Provide the (X, Y) coordinate of the cell's center where the given text is located.  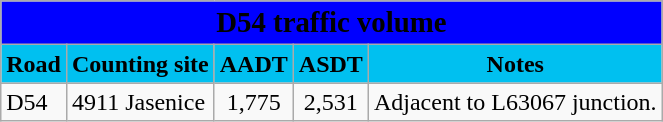
Adjacent to L63067 junction. (515, 102)
1,775 (254, 102)
Road (34, 64)
ASDT (330, 64)
D54 traffic volume (332, 23)
Counting site (140, 64)
D54 (34, 102)
Notes (515, 64)
4911 Jasenice (140, 102)
2,531 (330, 102)
AADT (254, 64)
